Output the [x, y] coordinate of the center of the cell containing the given text.  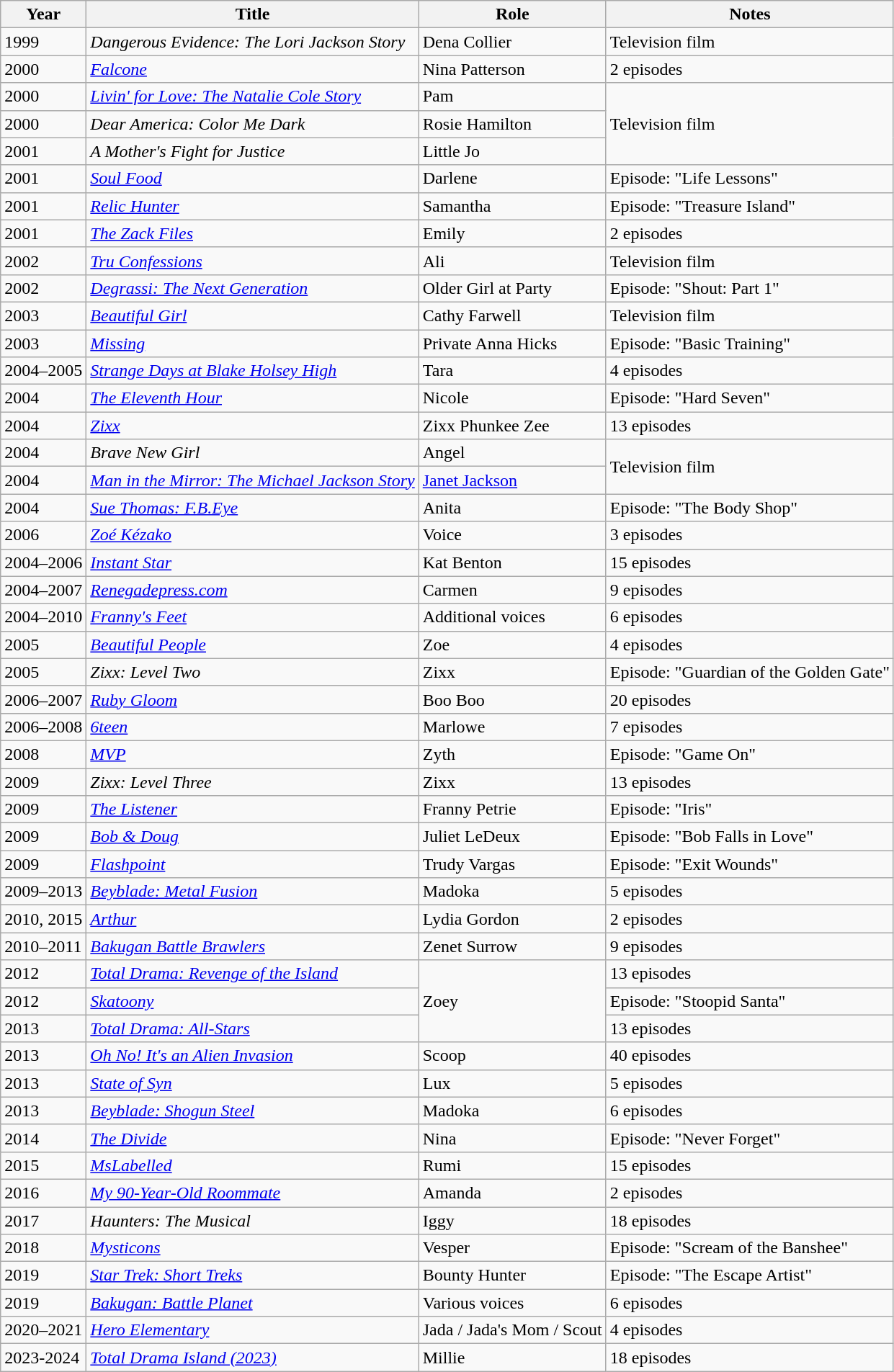
Amanda [512, 1193]
Zoey [512, 1001]
Dangerous Evidence: The Lori Jackson Story [252, 42]
Nina [512, 1138]
Trudy Vargas [512, 864]
Franny's Feet [252, 617]
Episode: "Life Lessons" [749, 179]
Emily [512, 233]
Episode: "Never Forget" [749, 1138]
Dear America: Color Me Dark [252, 124]
Missing [252, 344]
Lydia Gordon [512, 919]
Nicole [512, 398]
2015 [43, 1165]
Various voices [512, 1303]
Sue Thomas: F.B.Eye [252, 508]
2023-2024 [43, 1358]
Episode: "Guardian of the Golden Gate" [749, 672]
Zixx: Level Two [252, 672]
Episode: "The Body Shop" [749, 508]
Notes [749, 14]
7 episodes [749, 727]
Little Jo [512, 151]
Scoop [512, 1056]
Millie [512, 1358]
Star Trek: Short Treks [252, 1275]
2008 [43, 754]
A Mother's Fight for Justice [252, 151]
Year [43, 14]
Degrassi: The Next Generation [252, 288]
Bakugan Battle Brawlers [252, 946]
2006 [43, 535]
Ali [512, 261]
2004–2010 [43, 617]
Nina Patterson [512, 69]
Dena Collier [512, 42]
Lux [512, 1083]
Tara [512, 371]
Arthur [252, 919]
Zoé Kézako [252, 535]
Juliet LeDeux [512, 837]
Episode: "Game On" [749, 754]
Angel [512, 453]
40 episodes [749, 1056]
Episode: "Iris" [749, 810]
3 episodes [749, 535]
Falcone [252, 69]
Voice [512, 535]
2014 [43, 1138]
State of Syn [252, 1083]
1999 [43, 42]
Beautiful People [252, 645]
Episode: "Treasure Island" [749, 206]
Man in the Mirror: The Michael Jackson Story [252, 480]
Beyblade: Shogun Steel [252, 1111]
2006–2007 [43, 699]
Ruby Gloom [252, 699]
My 90-Year-Old Roommate [252, 1193]
Episode: "Exit Wounds" [749, 864]
Rosie Hamilton [512, 124]
2004–2007 [43, 590]
Instant Star [252, 562]
Total Drama: Revenge of the Island [252, 974]
Episode: "Bob Falls in Love" [749, 837]
Anita [512, 508]
Carmen [512, 590]
Episode: "Hard Seven" [749, 398]
2010–2011 [43, 946]
Rumi [512, 1165]
Title [252, 14]
Kat Benton [512, 562]
Zixx Phunkee Zee [512, 426]
Haunters: The Musical [252, 1221]
Episode: "The Escape Artist" [749, 1275]
2017 [43, 1221]
The Divide [252, 1138]
Episode: "Shout: Part 1" [749, 288]
The Zack Files [252, 233]
Bakugan: Battle Planet [252, 1303]
MVP [252, 754]
2009–2013 [43, 892]
Vesper [512, 1248]
Private Anna Hicks [512, 344]
2016 [43, 1193]
Cathy Farwell [512, 315]
Beautiful Girl [252, 315]
The Listener [252, 810]
2006–2008 [43, 727]
Total Drama Island (2023) [252, 1358]
Tru Confessions [252, 261]
Skatoony [252, 1001]
2018 [43, 1248]
Marlowe [512, 727]
Zixx: Level Three [252, 781]
2010, 2015 [43, 919]
The Eleventh Hour [252, 398]
Episode: "Scream of the Banshee" [749, 1248]
6teen [252, 727]
Additional voices [512, 617]
Older Girl at Party [512, 288]
Total Drama: All-Stars [252, 1028]
Episode: "Stoopid Santa" [749, 1001]
2004–2006 [43, 562]
Iggy [512, 1221]
Oh No! It's an Alien Invasion [252, 1056]
Jada / Jada's Mom / Scout [512, 1330]
Mysticons [252, 1248]
Darlene [512, 179]
Soul Food [252, 179]
Relic Hunter [252, 206]
Beyblade: Metal Fusion [252, 892]
Zyth [512, 754]
Pam [512, 97]
Samantha [512, 206]
Strange Days at Blake Holsey High [252, 371]
Janet Jackson [512, 480]
Boo Boo [512, 699]
Zenet Surrow [512, 946]
2020–2021 [43, 1330]
Bob & Doug [252, 837]
Role [512, 14]
Bounty Hunter [512, 1275]
Episode: "Basic Training" [749, 344]
Hero Elementary [252, 1330]
Flashpoint [252, 864]
Renegadepress.com [252, 590]
20 episodes [749, 699]
Zoe [512, 645]
2004–2005 [43, 371]
Brave New Girl [252, 453]
Livin' for Love: The Natalie Cole Story [252, 97]
Franny Petrie [512, 810]
MsLabelled [252, 1165]
